Find where the given text appears and provide that cell's center as (X, Y) coordinate. 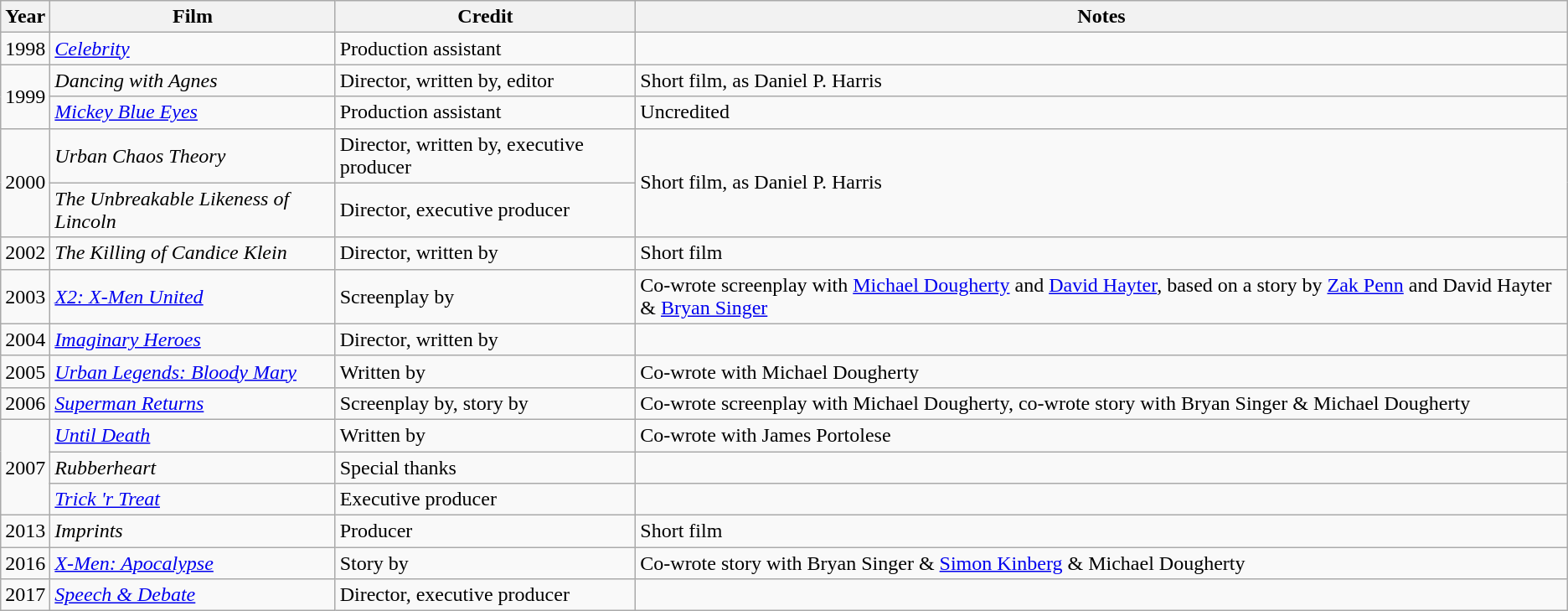
The Unbreakable Likeness of Lincoln (193, 210)
Dancing with Agnes (193, 80)
Rubberheart (193, 467)
2003 (25, 297)
Superman Returns (193, 403)
2006 (25, 403)
X-Men: Apocalypse (193, 563)
Year (25, 17)
Executive producer (486, 500)
2007 (25, 467)
Co-wrote screenplay with Michael Dougherty and David Hayter, based on a story by Zak Penn and David Hayter & Bryan Singer (1101, 297)
X2: X-Men United (193, 297)
Imaginary Heroes (193, 339)
Story by (486, 563)
The Killing of Candice Klein (193, 253)
Uncredited (1101, 112)
Celebrity (193, 49)
2000 (25, 183)
Mickey Blue Eyes (193, 112)
Co-wrote story with Bryan Singer & Simon Kinberg & Michael Dougherty (1101, 563)
Director, written by, editor (486, 80)
1999 (25, 96)
Co-wrote screenplay with Michael Dougherty, co-wrote story with Bryan Singer & Michael Dougherty (1101, 403)
Until Death (193, 435)
2013 (25, 531)
Screenplay by, story by (486, 403)
Co-wrote with James Portolese (1101, 435)
Imprints (193, 531)
1998 (25, 49)
2017 (25, 595)
Notes (1101, 17)
2002 (25, 253)
Urban Legends: Bloody Mary (193, 371)
Credit (486, 17)
Producer (486, 531)
2016 (25, 563)
Director, written by, executive producer (486, 156)
Urban Chaos Theory (193, 156)
Trick 'r Treat (193, 500)
2004 (25, 339)
Special thanks (486, 467)
Speech & Debate (193, 595)
Co-wrote with Michael Dougherty (1101, 371)
Screenplay by (486, 297)
Film (193, 17)
2005 (25, 371)
